Pinpoint the cell where the given text exists, returning its (X, Y) midpoint coordinate. 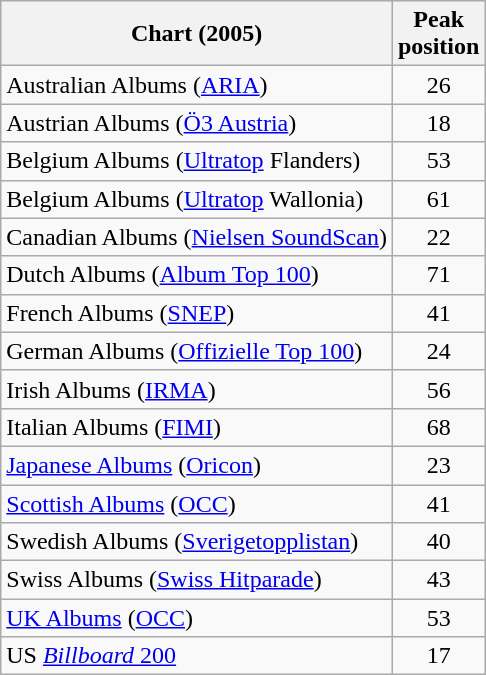
71 (438, 275)
68 (438, 427)
US Billboard 200 (197, 656)
Australian Albums (ARIA) (197, 85)
Scottish Albums (OCC) (197, 503)
61 (438, 199)
24 (438, 351)
Irish Albums (IRMA) (197, 389)
43 (438, 580)
40 (438, 542)
UK Albums (OCC) (197, 618)
Italian Albums (FIMI) (197, 427)
Belgium Albums (Ultratop Flanders) (197, 161)
18 (438, 123)
26 (438, 85)
23 (438, 465)
Peakposition (438, 34)
22 (438, 237)
Swiss Albums (Swiss Hitparade) (197, 580)
56 (438, 389)
Chart (2005) (197, 34)
Canadian Albums (Nielsen SoundScan) (197, 237)
French Albums (SNEP) (197, 313)
Japanese Albums (Oricon) (197, 465)
17 (438, 656)
Belgium Albums (Ultratop Wallonia) (197, 199)
Austrian Albums (Ö3 Austria) (197, 123)
Dutch Albums (Album Top 100) (197, 275)
German Albums (Offizielle Top 100) (197, 351)
Swedish Albums (Sverigetopplistan) (197, 542)
